Search for the cell housing the specified text and yield its (x, y) center coordinate. 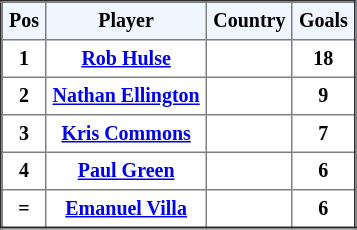
Nathan Ellington (126, 96)
Kris Commons (126, 134)
18 (324, 59)
7 (324, 134)
4 (24, 171)
3 (24, 134)
Pos (24, 21)
Country (249, 21)
Goals (324, 21)
Paul Green (126, 171)
Rob Hulse (126, 59)
Emanuel Villa (126, 209)
Player (126, 21)
1 (24, 59)
= (24, 209)
9 (324, 96)
2 (24, 96)
